Determine the (x, y) coordinate at the center of the cell enclosing the given text.  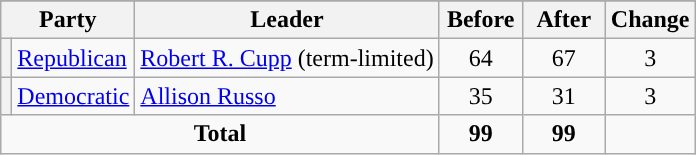
Total (220, 134)
Allison Russo (287, 96)
67 (564, 58)
31 (564, 96)
Leader (287, 20)
Robert R. Cupp (term-limited) (287, 58)
Party (68, 20)
Before (480, 20)
Change (650, 20)
Republican (74, 58)
64 (480, 58)
35 (480, 96)
Democratic (74, 96)
After (564, 20)
